Provide the [x, y] coordinate of the cell's center where the given text is located.  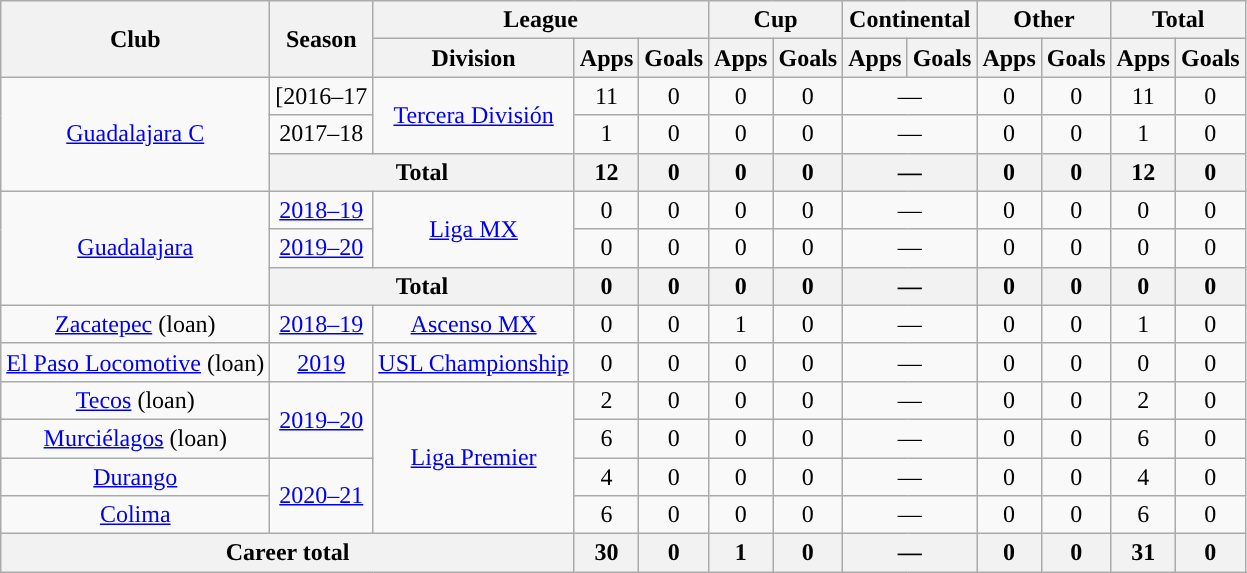
Other [1044, 20]
30 [606, 553]
Division [474, 58]
[2016–17 [322, 96]
Durango [136, 477]
2019 [322, 362]
Tercera División [474, 115]
Murciélagos (loan) [136, 438]
Guadalajara [136, 248]
Zacatepec (loan) [136, 324]
Cup [776, 20]
Colima [136, 515]
League [541, 20]
2017–18 [322, 134]
El Paso Locomotive (loan) [136, 362]
2020–21 [322, 496]
Liga Premier [474, 457]
Guadalajara C [136, 134]
31 [1143, 553]
Ascenso MX [474, 324]
Club [136, 39]
Continental [910, 20]
USL Championship [474, 362]
Tecos (loan) [136, 400]
Season [322, 39]
Career total [288, 553]
Liga MX [474, 229]
